From the cell containing the given text, extract its center point as [x, y] coordinate. 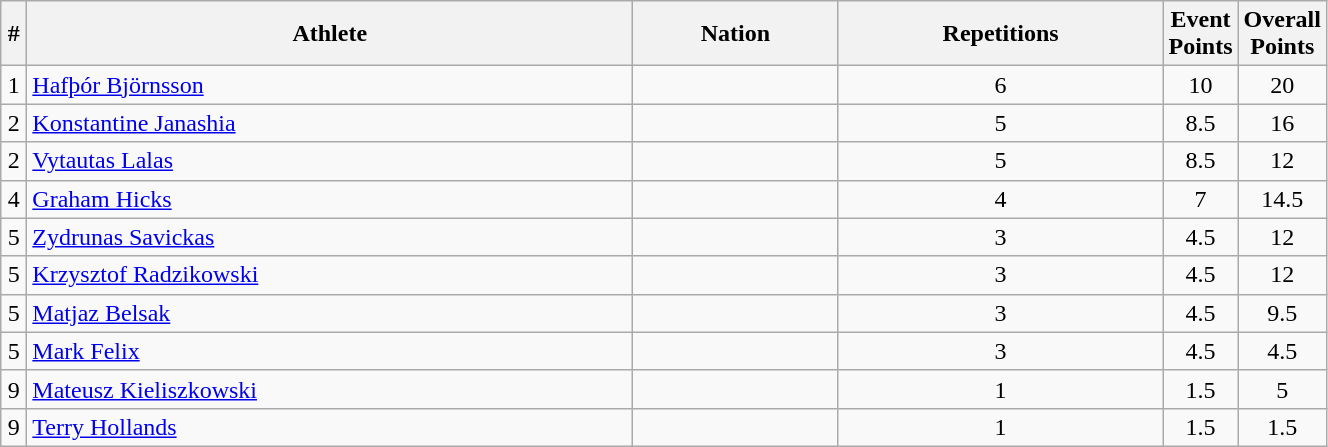
Zydrunas Savickas [330, 237]
Mark Felix [330, 351]
Repetitions [1000, 34]
14.5 [1282, 199]
Graham Hicks [330, 199]
20 [1282, 85]
Event Points [1200, 34]
Overall Points [1282, 34]
Nation [736, 34]
Krzysztof Radzikowski [330, 275]
# [14, 34]
Terry Hollands [330, 427]
10 [1200, 85]
Matjaz Belsak [330, 313]
Athlete [330, 34]
Hafþór Björnsson [330, 85]
6 [1000, 85]
16 [1282, 123]
Vytautas Lalas [330, 161]
Mateusz Kieliszkowski [330, 389]
7 [1200, 199]
Konstantine Janashia [330, 123]
9.5 [1282, 313]
